Detect which cell encompasses the target text, then output its [x, y] center coordinate. 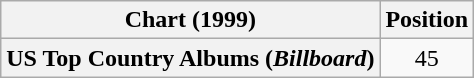
45 [427, 58]
Position [427, 20]
Chart (1999) [190, 20]
US Top Country Albums (Billboard) [190, 58]
